From the cell containing the given text, extract its center point as [X, Y] coordinate. 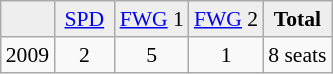
SPD [84, 19]
2 [84, 55]
FWG 1 [152, 19]
2009 [28, 55]
8 seats [297, 55]
Total [297, 19]
FWG 2 [226, 19]
5 [152, 55]
1 [226, 55]
